Find where the given text appears and provide that cell's center as (x, y) coordinate. 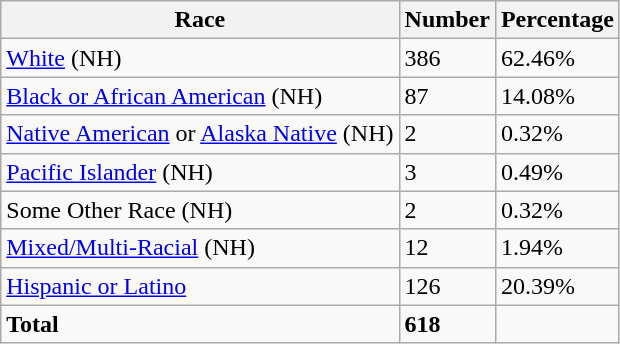
0.49% (557, 172)
Some Other Race (NH) (200, 210)
1.94% (557, 248)
Number (447, 20)
20.39% (557, 286)
Hispanic or Latino (200, 286)
White (NH) (200, 58)
386 (447, 58)
12 (447, 248)
62.46% (557, 58)
87 (447, 96)
618 (447, 324)
Black or African American (NH) (200, 96)
3 (447, 172)
126 (447, 286)
Percentage (557, 20)
Pacific Islander (NH) (200, 172)
Race (200, 20)
Native American or Alaska Native (NH) (200, 134)
Mixed/Multi-Racial (NH) (200, 248)
Total (200, 324)
14.08% (557, 96)
